Extract the [X, Y] coordinate from the center of the cell holding the provided text.  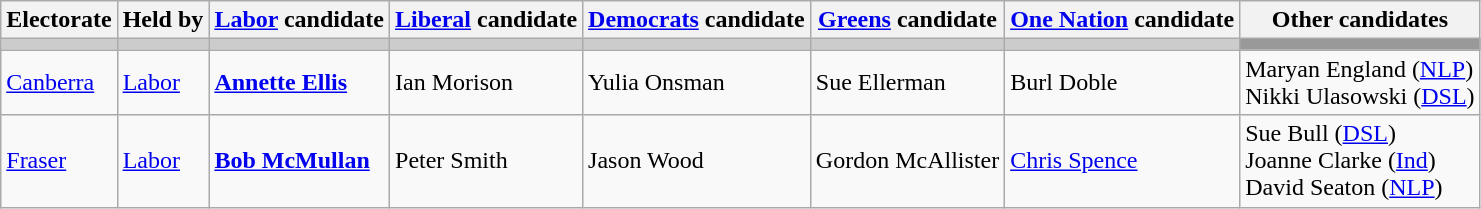
Chris Spence [1122, 161]
Bob McMullan [300, 161]
Ian Morison [486, 82]
Sue Ellerman [907, 82]
Fraser [59, 161]
Burl Doble [1122, 82]
Greens candidate [907, 20]
Labor candidate [300, 20]
Held by [163, 20]
Canberra [59, 82]
Other candidates [1360, 20]
Gordon McAllister [907, 161]
Annette Ellis [300, 82]
Jason Wood [697, 161]
Electorate [59, 20]
Peter Smith [486, 161]
One Nation candidate [1122, 20]
Sue Bull (DSL)Joanne Clarke (Ind)David Seaton (NLP) [1360, 161]
Maryan England (NLP)Nikki Ulasowski (DSL) [1360, 82]
Yulia Onsman [697, 82]
Democrats candidate [697, 20]
Liberal candidate [486, 20]
